Output the (X, Y) coordinate of the center of the cell containing the given text.  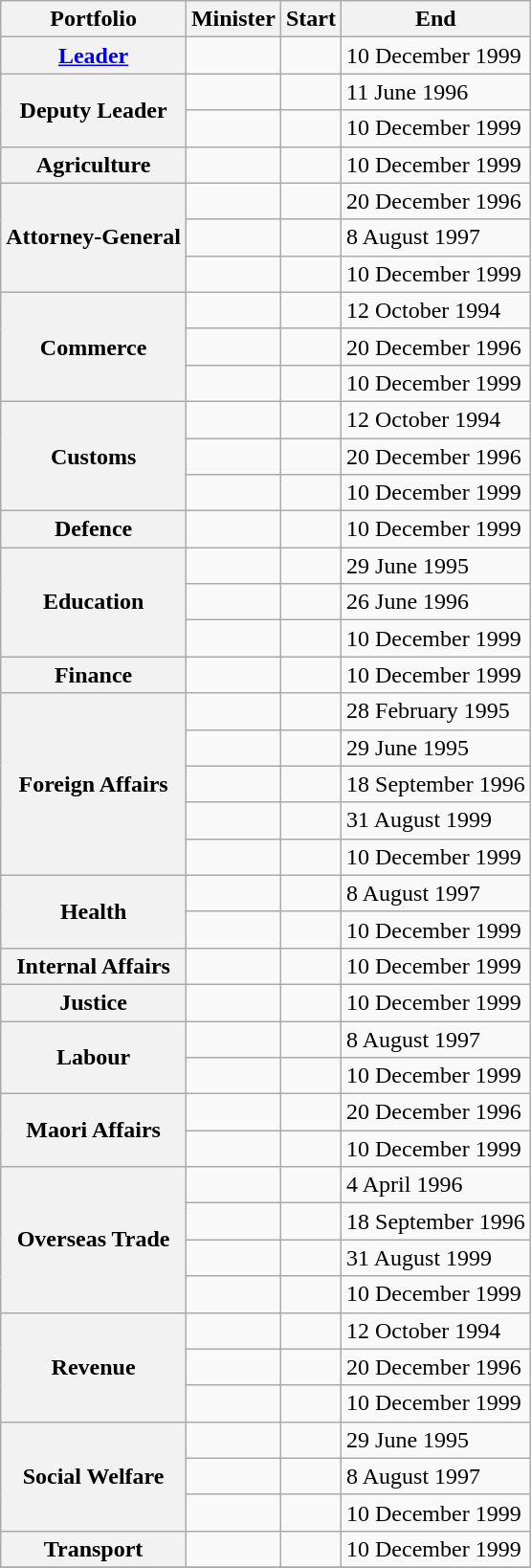
Deputy Leader (94, 110)
Revenue (94, 1367)
4 April 1996 (436, 1185)
Overseas Trade (94, 1240)
Social Welfare (94, 1476)
Customs (94, 456)
11 June 1996 (436, 92)
Health (94, 911)
Agriculture (94, 165)
Education (94, 602)
Labour (94, 1057)
Finance (94, 675)
26 June 1996 (436, 602)
Attorney-General (94, 237)
28 February 1995 (436, 711)
Transport (94, 1549)
Commerce (94, 347)
Defence (94, 529)
Minister (233, 19)
Maori Affairs (94, 1131)
Start (310, 19)
End (436, 19)
Internal Affairs (94, 966)
Leader (94, 56)
Foreign Affairs (94, 784)
Portfolio (94, 19)
Justice (94, 1002)
